Capture the cell that displays the provided text and extract its (X, Y) central coordinate. 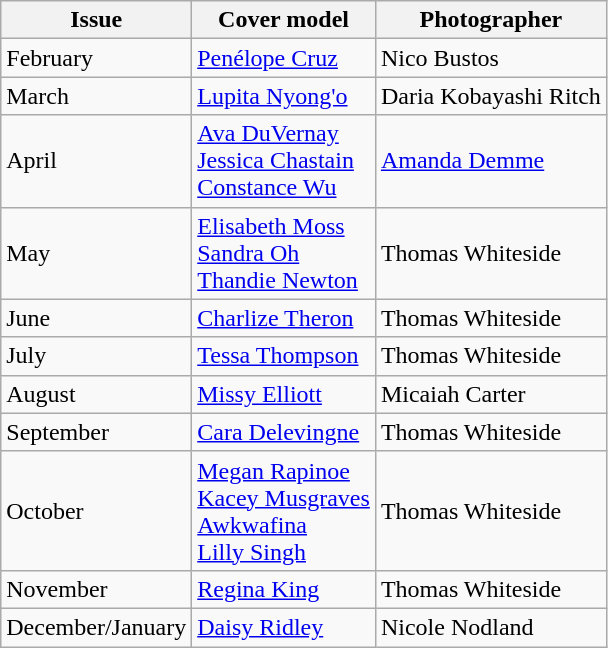
Micaiah Carter (490, 394)
March (96, 96)
Tessa Thompson (284, 356)
April (96, 161)
Missy Elliott (284, 394)
August (96, 394)
September (96, 432)
Issue (96, 20)
July (96, 356)
Elisabeth MossSandra OhThandie Newton (284, 253)
February (96, 58)
Ava DuVernayJessica ChastainConstance Wu (284, 161)
Amanda Demme (490, 161)
Cara Delevingne (284, 432)
Nicole Nodland (490, 627)
Photographer (490, 20)
Cover model (284, 20)
June (96, 318)
Megan RapinoeKacey MusgravesAwkwafinaLilly Singh (284, 510)
May (96, 253)
Regina King (284, 589)
October (96, 510)
Lupita Nyong'o (284, 96)
Daisy Ridley (284, 627)
Charlize Theron (284, 318)
Daria Kobayashi Ritch (490, 96)
November (96, 589)
December/January (96, 627)
Penélope Cruz (284, 58)
Nico Bustos (490, 58)
